Provide the [X, Y] coordinate of the cell's center where the given text is located.  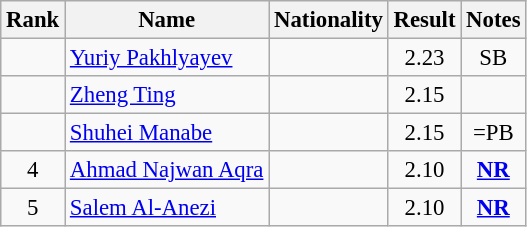
Nationality [328, 20]
Ahmad Najwan Aqra [167, 170]
Yuriy Pakhlyayev [167, 58]
5 [33, 208]
Notes [494, 20]
Zheng Ting [167, 95]
Name [167, 20]
2.23 [424, 58]
SB [494, 58]
Shuhei Manabe [167, 133]
4 [33, 170]
Salem Al-Anezi [167, 208]
Rank [33, 20]
Result [424, 20]
=PB [494, 133]
